Capture the cell that displays the provided text and extract its (X, Y) central coordinate. 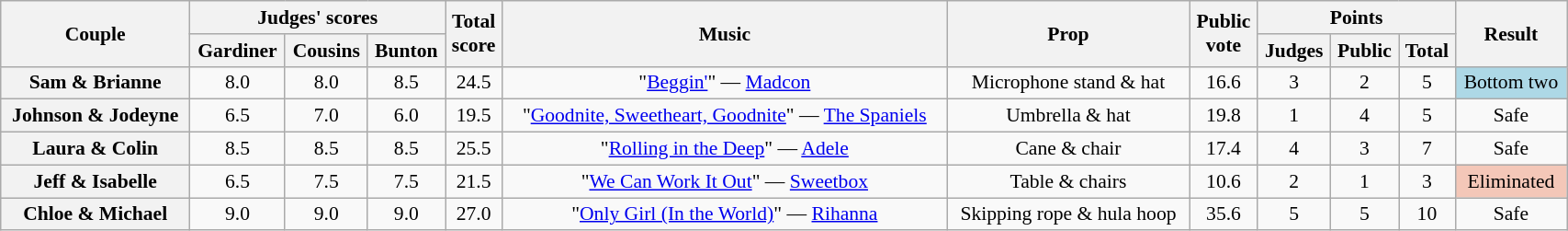
Bunton (406, 51)
"Only Girl (In the World)" — Rihanna (725, 214)
6.0 (406, 116)
Publicvote (1224, 33)
19.5 (474, 116)
Music (725, 33)
"Goodnite, Sweetheart, Goodnite" — The Spaniels (725, 116)
7 (1427, 149)
Gardiner (238, 51)
Public (1364, 51)
35.6 (1224, 214)
Cousins (326, 51)
Chloe & Michael (96, 214)
Umbrella & hat (1068, 116)
25.5 (474, 149)
"We Can Work It Out" — Sweetbox (725, 181)
Laura & Colin (96, 149)
21.5 (474, 181)
17.4 (1224, 149)
Couple (96, 33)
27.0 (474, 214)
Skipping rope & hula hoop (1068, 214)
"Rolling in the Deep" — Adele (725, 149)
Judges (1293, 51)
10 (1427, 214)
16.6 (1224, 83)
Table & chairs (1068, 181)
Microphone stand & hat (1068, 83)
Totalscore (474, 33)
Points (1356, 17)
"Beggin'" — Madcon (725, 83)
Cane & chair (1068, 149)
19.8 (1224, 116)
Total (1427, 51)
Bottom two (1510, 83)
7.0 (326, 116)
Prop (1068, 33)
Sam & Brianne (96, 83)
Eliminated (1510, 181)
10.6 (1224, 181)
Judges' scores (318, 17)
Result (1510, 33)
Jeff & Isabelle (96, 181)
Johnson & Jodeyne (96, 116)
24.5 (474, 83)
